Return the [X, Y] coordinate for the center point of the cell that contains the specified text.  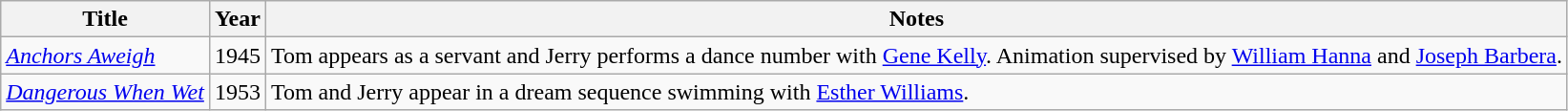
Year [237, 19]
Dangerous When Wet [105, 92]
Title [105, 19]
Tom appears as a servant and Jerry performs a dance number with Gene Kelly. Animation supervised by William Hanna and Joseph Barbera. [916, 55]
1945 [237, 55]
Anchors Aweigh [105, 55]
1953 [237, 92]
Notes [916, 19]
Tom and Jerry appear in a dream sequence swimming with Esther Williams. [916, 92]
